Find where the given text appears and provide that cell's center as [X, Y] coordinate. 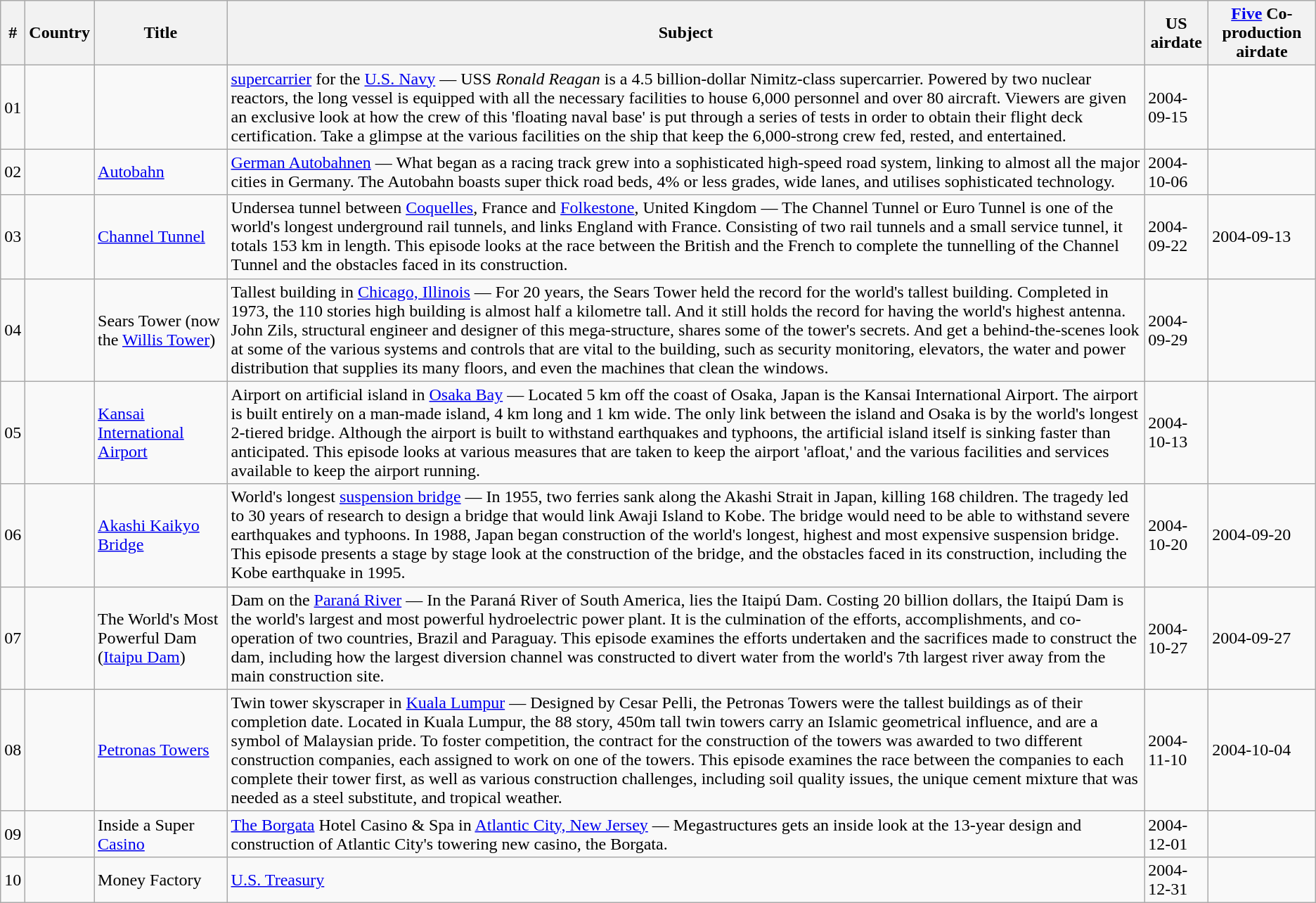
Petronas Towers [160, 750]
Subject [686, 33]
The World's Most Powerful Dam (Itaipu Dam) [160, 638]
U.S. Treasury [686, 879]
09 [13, 834]
# [13, 33]
2004-10-13 [1177, 433]
06 [13, 535]
2004-09-29 [1177, 330]
2004-11-10 [1177, 750]
05 [13, 433]
Akashi Kaikyo Bridge [160, 535]
2004-10-06 [1177, 172]
07 [13, 638]
2004-10-27 [1177, 638]
Channel Tunnel [160, 236]
Kansai International Airport [160, 433]
2004-09-13 [1263, 236]
2004-12-31 [1177, 879]
2004-10-20 [1177, 535]
Country [60, 33]
2004-09-20 [1263, 535]
Autobahn [160, 172]
Five Co-production airdate [1263, 33]
Sears Tower (now the Willis Tower) [160, 330]
2004-09-27 [1263, 638]
US airdate [1177, 33]
2004-10-04 [1263, 750]
2004-09-22 [1177, 236]
01 [13, 107]
Money Factory [160, 879]
Title [160, 33]
2004-09-15 [1177, 107]
03 [13, 236]
Inside a Super Casino [160, 834]
2004-12-01 [1177, 834]
02 [13, 172]
08 [13, 750]
10 [13, 879]
04 [13, 330]
